Find where the given text appears and provide that cell's center as (x, y) coordinate. 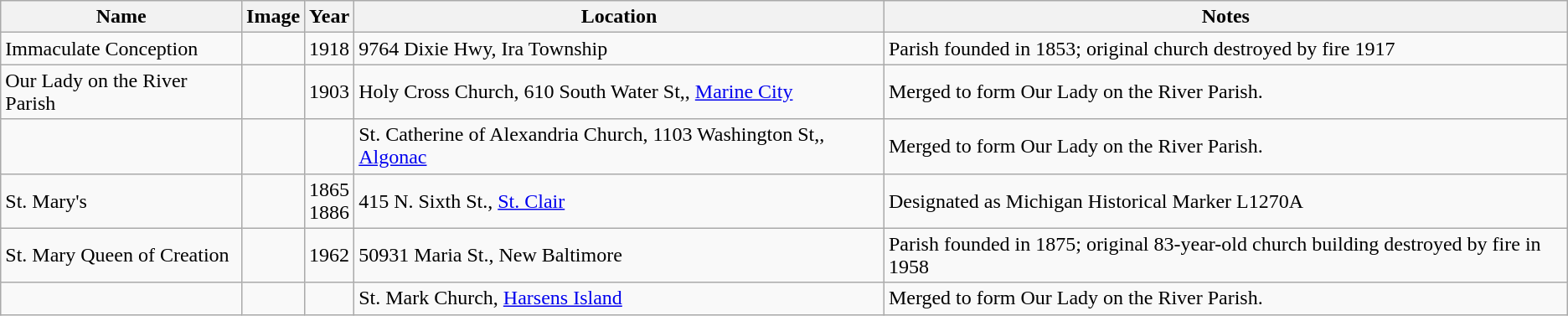
1962 (330, 255)
Location (620, 17)
Image (273, 17)
9764 Dixie Hwy, Ira Township (620, 49)
1918 (330, 49)
Year (330, 17)
1903 (330, 92)
Holy Cross Church, 610 South Water St,, Marine City (620, 92)
50931 Maria St., New Baltimore (620, 255)
St. Mark Church, Harsens Island (620, 298)
St. Mary's (121, 201)
St. Mary Queen of Creation (121, 255)
18651886 (330, 201)
Parish founded in 1875; original 83-year-old church building destroyed by fire in 1958 (1225, 255)
Notes (1225, 17)
415 N. Sixth St., St. Clair (620, 201)
Designated as Michigan Historical Marker L1270A (1225, 201)
Our Lady on the River Parish (121, 92)
Immaculate Conception (121, 49)
St. Catherine of Alexandria Church, 1103 Washington St,, Algonac (620, 146)
Parish founded in 1853; original church destroyed by fire 1917 (1225, 49)
Name (121, 17)
